Extract the [x, y] coordinate from the center of the cell holding the provided text.  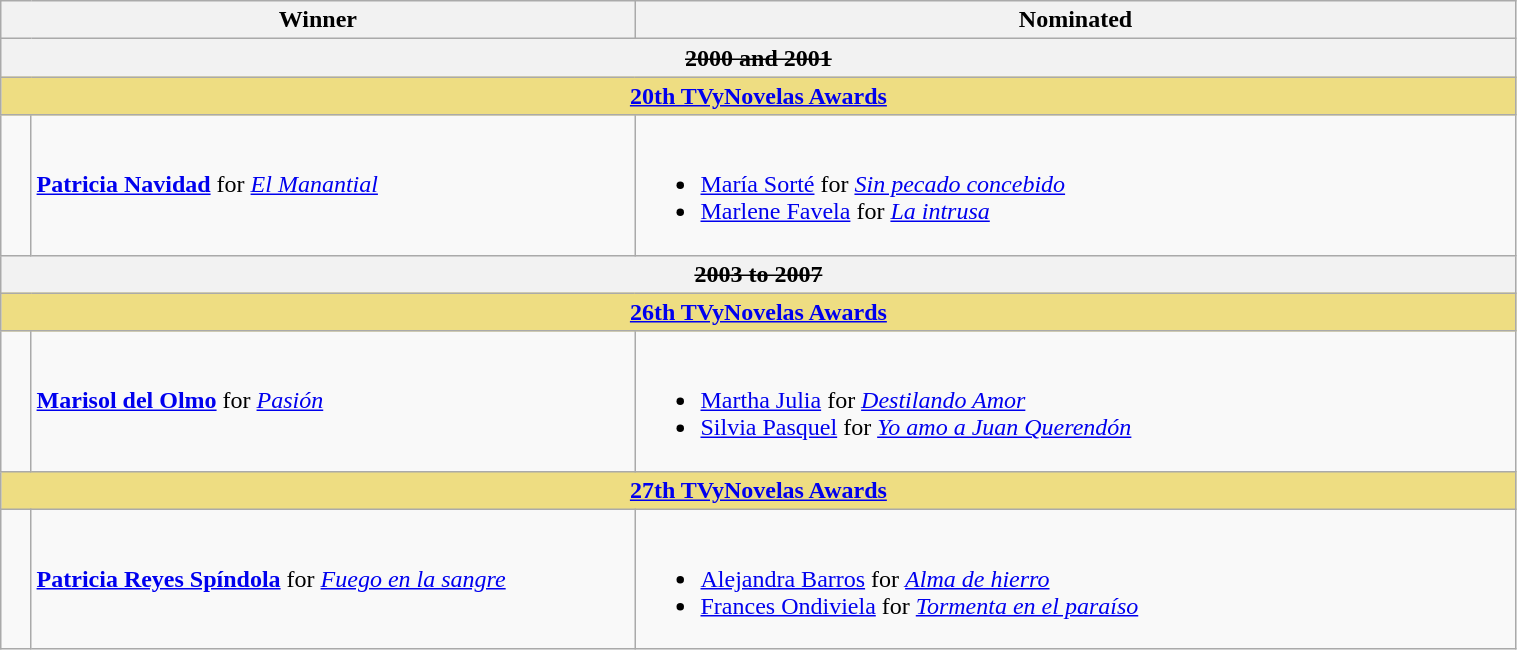
26th TVyNovelas Awards [758, 312]
Nominated [1076, 20]
Alejandra Barros for Alma de hierroFrances Ondiviela for Tormenta en el paraíso [1076, 579]
María Sorté for Sin pecado concebidoMarlene Favela for La intrusa [1076, 185]
20th TVyNovelas Awards [758, 96]
Winner [318, 20]
2003 to 2007 [758, 274]
Marisol del Olmo for Pasión [333, 401]
2000 and 2001 [758, 58]
Martha Julia for Destilando AmorSilvia Pasquel for Yo amo a Juan Querendón [1076, 401]
Patricia Reyes Spíndola for Fuego en la sangre [333, 579]
Patricia Navidad for El Manantial [333, 185]
27th TVyNovelas Awards [758, 490]
